Extract the [X, Y] coordinate from the center of the cell holding the provided text.  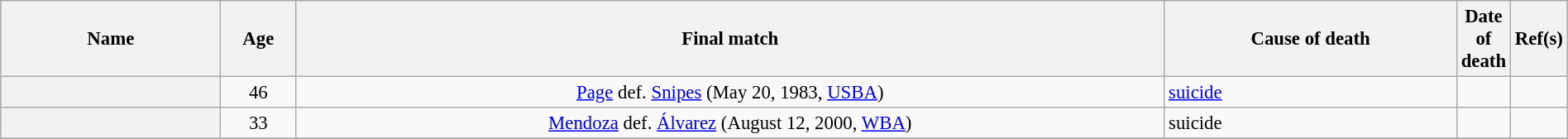
46 [258, 93]
Ref(s) [1538, 39]
Date of death [1484, 39]
Cause of death [1311, 39]
Final match [730, 39]
33 [258, 123]
Age [258, 39]
Name [111, 39]
Page def. Snipes (May 20, 1983, USBA) [730, 93]
Mendoza def. Álvarez (August 12, 2000, WBA) [730, 123]
